Find where the given text appears and provide that cell's center as (x, y) coordinate. 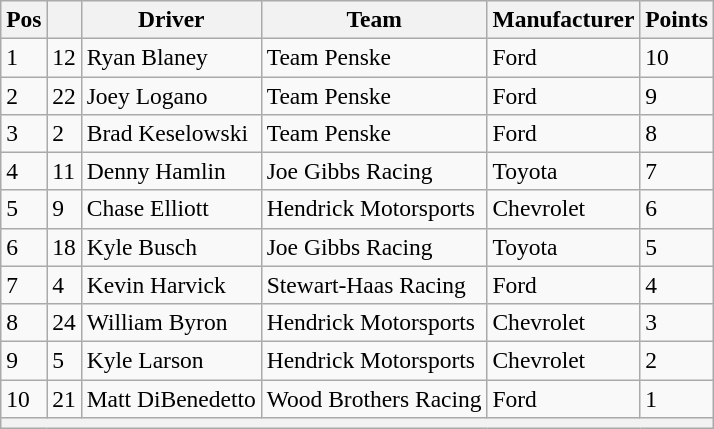
21 (64, 398)
Joey Logano (171, 95)
11 (64, 171)
Points (677, 19)
Denny Hamlin (171, 171)
Kevin Harvick (171, 285)
Kyle Larson (171, 360)
Chase Elliott (171, 209)
Brad Keselowski (171, 133)
Team (374, 19)
Pos (24, 19)
Kyle Busch (171, 247)
William Byron (171, 322)
Matt DiBenedetto (171, 398)
Ryan Blaney (171, 57)
Manufacturer (564, 19)
18 (64, 247)
Stewart-Haas Racing (374, 285)
12 (64, 57)
24 (64, 322)
22 (64, 95)
Wood Brothers Racing (374, 398)
Driver (171, 19)
